Detect which cell encompasses the target text, then output its [X, Y] center coordinate. 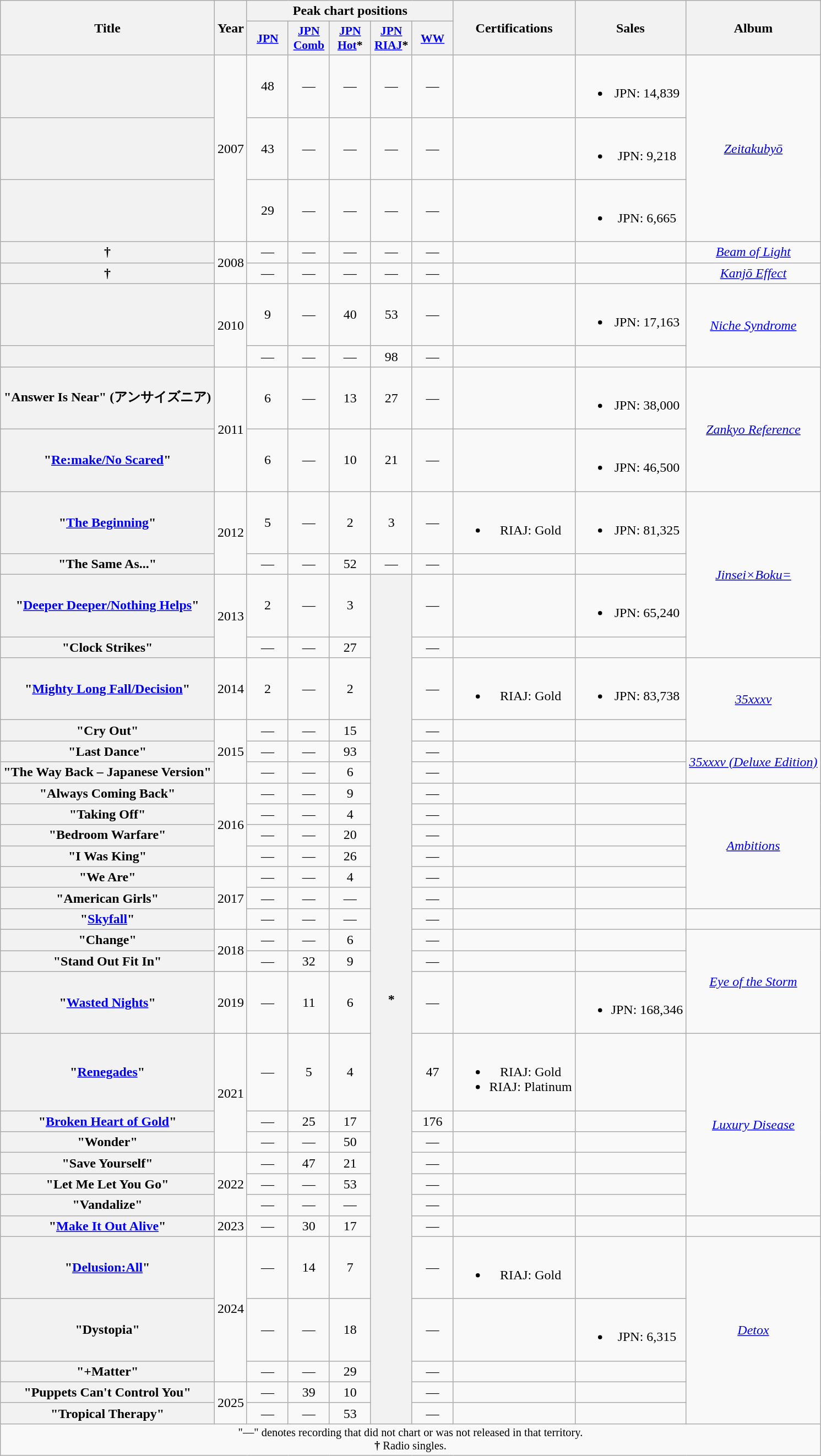
2024 [230, 1309]
Sales [630, 28]
2010 [230, 325]
"Skyfall" [108, 919]
2016 [230, 825]
20 [350, 835]
JPN: 6,315 [630, 1330]
WW [433, 39]
2023 [230, 1226]
"The Way Back – Japanese Version" [108, 772]
15 [350, 730]
JPN [268, 39]
Detox [753, 1330]
Ambitions [753, 846]
JPN: 17,163 [630, 315]
JPNComb [308, 39]
35xxxv (Deluxe Edition) [753, 762]
Eye of the Storm [753, 981]
Certifications [514, 28]
14 [308, 1267]
2007 [230, 149]
"Re:make/No Scared" [108, 460]
"We Are" [108, 877]
JPN: 38,000 [630, 397]
Title [108, 28]
2008 [230, 263]
39 [308, 1392]
"The Same As..." [108, 564]
"Always Coming Back" [108, 793]
2012 [230, 533]
98 [391, 356]
"Last Dance" [108, 751]
2014 [230, 689]
26 [350, 856]
2011 [230, 429]
JPN: 9,218 [630, 149]
"Let Me Let You Go" [108, 1184]
"+Matter" [108, 1371]
"Wonder" [108, 1142]
Peak chart positions [350, 11]
* [391, 1000]
"Taking Off" [108, 814]
Niche Syndrome [753, 325]
40 [350, 315]
2025 [230, 1403]
50 [350, 1142]
JPN: 81,325 [630, 522]
JPN Hot* [350, 39]
"Vandalize" [108, 1205]
JPN RIAJ* [391, 39]
"Deeper Deeper/Nothing Helps" [108, 606]
48 [268, 86]
"Tropical Therapy" [108, 1413]
Album [753, 28]
"American Girls" [108, 898]
2019 [230, 1003]
"Wasted Nights" [108, 1003]
43 [268, 149]
"Change" [108, 940]
18 [350, 1330]
"Make It Out Alive" [108, 1226]
176 [433, 1121]
Beam of Light [753, 252]
52 [350, 564]
"Save Yourself" [108, 1163]
2018 [230, 950]
"Bedroom Warfare" [108, 835]
2013 [230, 617]
"Broken Heart of Gold" [108, 1121]
"I Was King" [108, 856]
13 [350, 397]
93 [350, 751]
2015 [230, 751]
"Clock Strikes" [108, 647]
"Mighty Long Fall/Decision" [108, 689]
RIAJ: Gold RIAJ: Platinum [514, 1072]
7 [350, 1267]
"Answer Is Near" (アンサイズニア) [108, 397]
2017 [230, 898]
"—" denotes recording that did not chart or was not released in that territory.† Radio singles. [411, 1439]
Zankyo Reference [753, 429]
"The Beginning" [108, 522]
Year [230, 28]
JPN: 83,738 [630, 689]
JPN: 46,500 [630, 460]
Luxury Disease [753, 1125]
"Cry Out" [108, 730]
2022 [230, 1184]
"Puppets Can't Control You" [108, 1392]
"Renegades" [108, 1072]
Jinsei×Boku= [753, 574]
32 [308, 961]
"Delusion:All" [108, 1267]
JPN: 65,240 [630, 606]
25 [308, 1121]
"Stand Out Fit In" [108, 961]
JPN: 168,346 [630, 1003]
Zeitakubyō [753, 149]
30 [308, 1226]
JPN: 14,839 [630, 86]
11 [308, 1003]
JPN: 6,665 [630, 210]
"Dystopia" [108, 1330]
2021 [230, 1093]
Kanjō Effect [753, 273]
35xxxv [753, 699]
